Determine the [X, Y] coordinate at the center of the cell enclosing the given text.  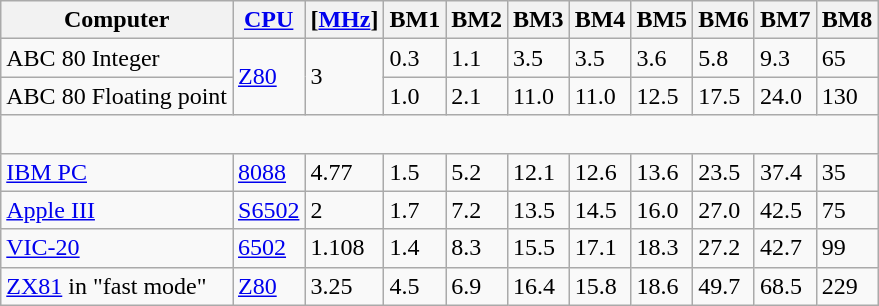
ABC 80 Integer [117, 58]
2.1 [477, 96]
ABC 80 Floating point [117, 96]
12.6 [600, 172]
35 [847, 172]
IBM PC [117, 172]
17.5 [724, 96]
1.0 [415, 96]
65 [847, 58]
3.6 [662, 58]
CPU [268, 20]
99 [847, 248]
13.6 [662, 172]
5.2 [477, 172]
Apple III [117, 210]
49.7 [724, 286]
18.6 [662, 286]
16.0 [662, 210]
1.1 [477, 58]
37.4 [785, 172]
15.8 [600, 286]
1.4 [415, 248]
BM8 [847, 20]
13.5 [538, 210]
12.1 [538, 172]
3.25 [344, 286]
BM6 [724, 20]
9.3 [785, 58]
130 [847, 96]
BM1 [415, 20]
1.108 [344, 248]
75 [847, 210]
24.0 [785, 96]
8088 [268, 172]
BM2 [477, 20]
6502 [268, 248]
14.5 [600, 210]
4.5 [415, 286]
16.4 [538, 286]
18.3 [662, 248]
[MHz] [344, 20]
BM4 [600, 20]
ZX81 in "fast mode" [117, 286]
BM7 [785, 20]
1.7 [415, 210]
27.0 [724, 210]
3 [344, 77]
229 [847, 286]
17.1 [600, 248]
2 [344, 210]
S6502 [268, 210]
42.5 [785, 210]
5.8 [724, 58]
12.5 [662, 96]
23.5 [724, 172]
4.77 [344, 172]
BM3 [538, 20]
42.7 [785, 248]
VIC-20 [117, 248]
6.9 [477, 286]
1.5 [415, 172]
Computer [117, 20]
8.3 [477, 248]
15.5 [538, 248]
0.3 [415, 58]
68.5 [785, 286]
BM5 [662, 20]
27.2 [724, 248]
7.2 [477, 210]
